Capture the cell that displays the provided text and extract its (x, y) central coordinate. 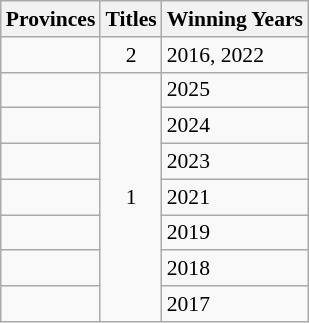
2 (130, 55)
2023 (235, 162)
Titles (130, 19)
2024 (235, 126)
Winning Years (235, 19)
2019 (235, 233)
2025 (235, 90)
2021 (235, 197)
2018 (235, 269)
2016, 2022 (235, 55)
2017 (235, 304)
1 (130, 196)
Provinces (51, 19)
